Return [x, y] of the center of cell containing provided text 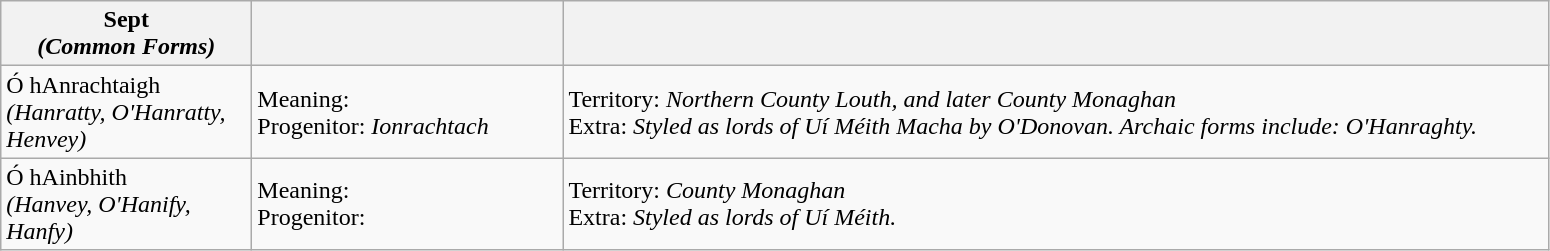
Ó hAnrachtaigh (Hanratty, O'Hanratty, Henvey) [126, 112]
Ó hAinbhith(Hanvey, O'Hanify, Hanfy) [126, 204]
Meaning:Progenitor: Ionrachtach [408, 112]
Sept(Common Forms) [126, 34]
Meaning:Progenitor: [408, 204]
Territory: County MonaghanExtra: Styled as lords of Uí Méith. [1056, 204]
Territory: Northern County Louth, and later County MonaghanExtra: Styled as lords of Uí Méith Macha by O'Donovan. Archaic forms include: O'Hanraghty. [1056, 112]
